Search for the cell housing the specified text and yield its (x, y) center coordinate. 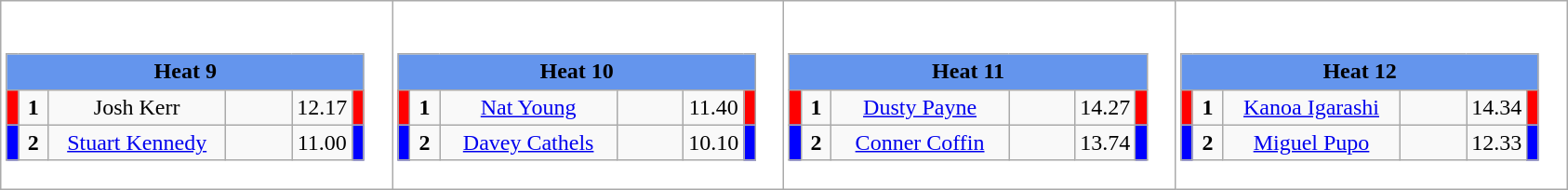
Heat 11 (968, 72)
11.00 (322, 142)
Heat 10 1 Nat Young 11.40 2 Davey Cathels 10.10 (588, 95)
Miguel Pupo (1311, 142)
Dusty Payne (921, 107)
Nat Young (528, 107)
Heat 12 1 Kanoa Igarashi 14.34 2 Miguel Pupo 12.33 (1371, 95)
Kanoa Igarashi (1311, 107)
13.74 (1105, 142)
11.40 (714, 107)
14.34 (1497, 107)
14.27 (1105, 107)
10.10 (714, 142)
Stuart Kennedy (138, 142)
Davey Cathels (528, 142)
Josh Kerr (138, 107)
Heat 11 1 Dusty Payne 14.27 2 Conner Coffin 13.74 (980, 95)
Heat 10 (577, 72)
Heat 9 (185, 72)
Conner Coffin (921, 142)
12.17 (322, 107)
Heat 12 (1360, 72)
12.33 (1497, 142)
Heat 9 1 Josh Kerr 12.17 2 Stuart Kennedy 11.00 (197, 95)
